Search for the cell housing the specified text and yield its (X, Y) center coordinate. 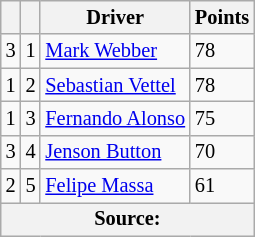
5 (31, 186)
4 (31, 152)
Felipe Massa (115, 186)
70 (222, 152)
75 (222, 118)
Points (222, 17)
Source: (128, 219)
Jenson Button (115, 152)
Driver (115, 17)
Sebastian Vettel (115, 85)
61 (222, 186)
Fernando Alonso (115, 118)
Mark Webber (115, 51)
